Provide the [X, Y] coordinate of the cell's center where the given text is located.  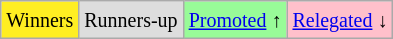
Winners [40, 20]
Relegated ↓ [340, 20]
Runners-up [131, 20]
Promoted ↑ [235, 20]
